Return the [X, Y] coordinate for the center point of the cell that contains the specified text.  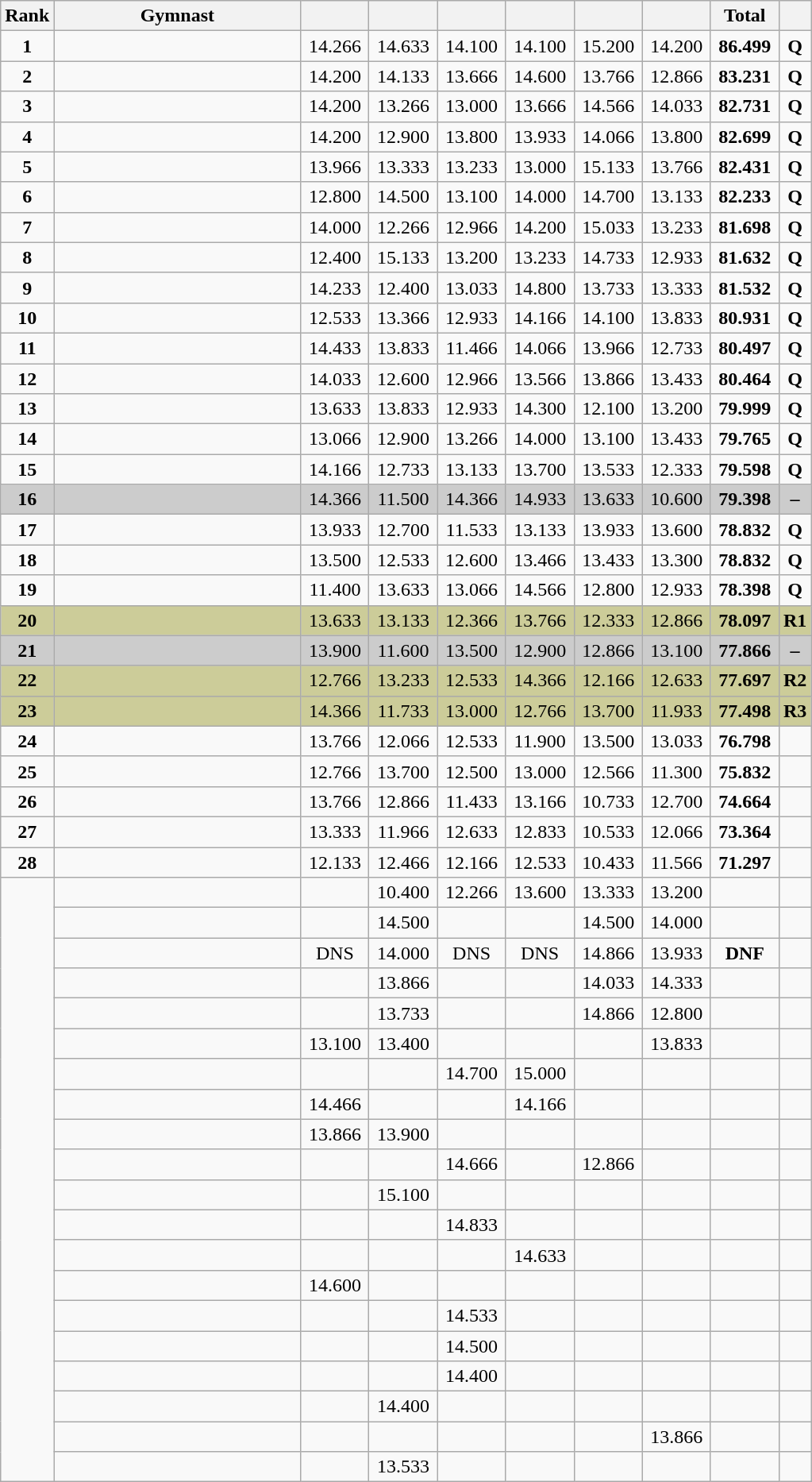
79.398 [745, 500]
12 [27, 379]
11.433 [471, 801]
13.566 [540, 379]
13.166 [540, 801]
1 [27, 46]
82.233 [745, 197]
9 [27, 288]
14.333 [676, 983]
12.133 [335, 862]
19 [27, 590]
12.566 [608, 771]
10 [27, 318]
16 [27, 500]
26 [27, 801]
10.533 [608, 832]
82.431 [745, 167]
24 [27, 741]
R2 [795, 681]
14.933 [540, 500]
14.266 [335, 46]
11.533 [471, 530]
76.798 [745, 741]
10.433 [608, 862]
27 [27, 832]
2 [27, 76]
79.598 [745, 469]
14.300 [540, 409]
79.999 [745, 409]
80.464 [745, 379]
77.697 [745, 681]
75.832 [745, 771]
R3 [795, 711]
8 [27, 257]
10.600 [676, 500]
5 [27, 167]
83.231 [745, 76]
R1 [795, 620]
14.533 [471, 1315]
15.033 [608, 227]
21 [27, 650]
6 [27, 197]
13.366 [403, 318]
7 [27, 227]
77.866 [745, 650]
11 [27, 348]
15 [27, 469]
81.532 [745, 288]
10.400 [403, 893]
11.900 [540, 741]
12.833 [540, 832]
15.100 [403, 1194]
11.933 [676, 711]
81.632 [745, 257]
28 [27, 862]
81.698 [745, 227]
12.366 [471, 620]
20 [27, 620]
18 [27, 560]
80.497 [745, 348]
11.966 [403, 832]
12.500 [471, 771]
13 [27, 409]
71.297 [745, 862]
78.097 [745, 620]
25 [27, 771]
17 [27, 530]
11.466 [471, 348]
82.699 [745, 137]
13.466 [540, 560]
11.733 [403, 711]
79.765 [745, 439]
Gymnast [178, 16]
86.499 [745, 46]
14.433 [335, 348]
Rank [27, 16]
13.400 [403, 1044]
11.500 [403, 500]
14.233 [335, 288]
DNF [745, 953]
14.466 [335, 1104]
11.400 [335, 590]
12.100 [608, 409]
4 [27, 137]
13.300 [676, 560]
12.466 [403, 862]
3 [27, 106]
14.800 [540, 288]
10.733 [608, 801]
15.200 [608, 46]
74.664 [745, 801]
11.566 [676, 862]
82.731 [745, 106]
78.398 [745, 590]
22 [27, 681]
14.833 [471, 1225]
14 [27, 439]
23 [27, 711]
80.931 [745, 318]
14.666 [471, 1164]
15.000 [540, 1074]
11.600 [403, 650]
77.498 [745, 711]
73.364 [745, 832]
11.300 [676, 771]
Total [745, 16]
14.733 [608, 257]
14.133 [403, 76]
